Pinpoint the cell where the given text exists, returning its [X, Y] midpoint coordinate. 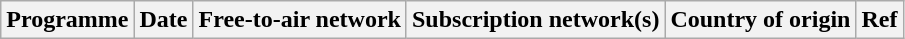
Date [164, 20]
Subscription network(s) [535, 20]
Programme [68, 20]
Country of origin [760, 20]
Free-to-air network [300, 20]
Ref [880, 20]
